Identify which cell holds the provided text, then report its (x, y) central coordinate. 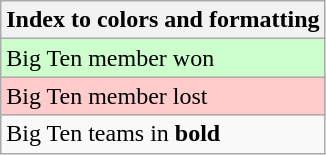
Big Ten member won (163, 58)
Big Ten teams in bold (163, 134)
Index to colors and formatting (163, 20)
Big Ten member lost (163, 96)
